Find where the given text appears and provide that cell's center as (X, Y) coordinate. 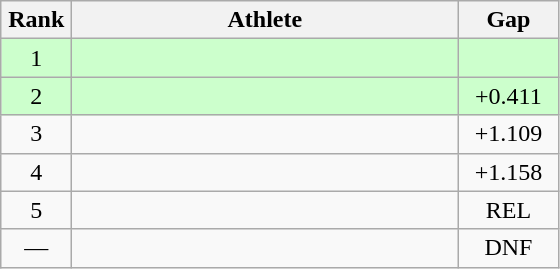
4 (36, 172)
Athlete (265, 20)
+0.411 (508, 96)
2 (36, 96)
5 (36, 210)
+1.158 (508, 172)
1 (36, 58)
+1.109 (508, 134)
Rank (36, 20)
— (36, 248)
Gap (508, 20)
3 (36, 134)
DNF (508, 248)
REL (508, 210)
